Return (X, Y) of the center of cell containing provided text 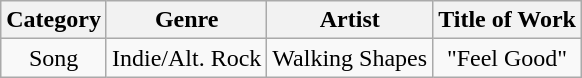
Walking Shapes (350, 58)
"Feel Good" (508, 58)
Title of Work (508, 20)
Song (54, 58)
Indie/Alt. Rock (186, 58)
Genre (186, 20)
Category (54, 20)
Artist (350, 20)
